Capture the cell that displays the provided text and extract its [X, Y] central coordinate. 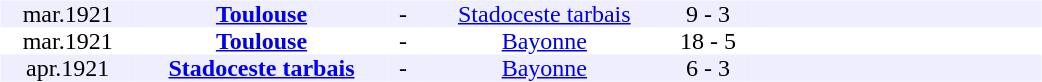
18 - 5 [708, 42]
9 - 3 [708, 14]
6 - 3 [708, 68]
apr.1921 [67, 68]
